Find where the given text appears and provide that cell's center as (X, Y) coordinate. 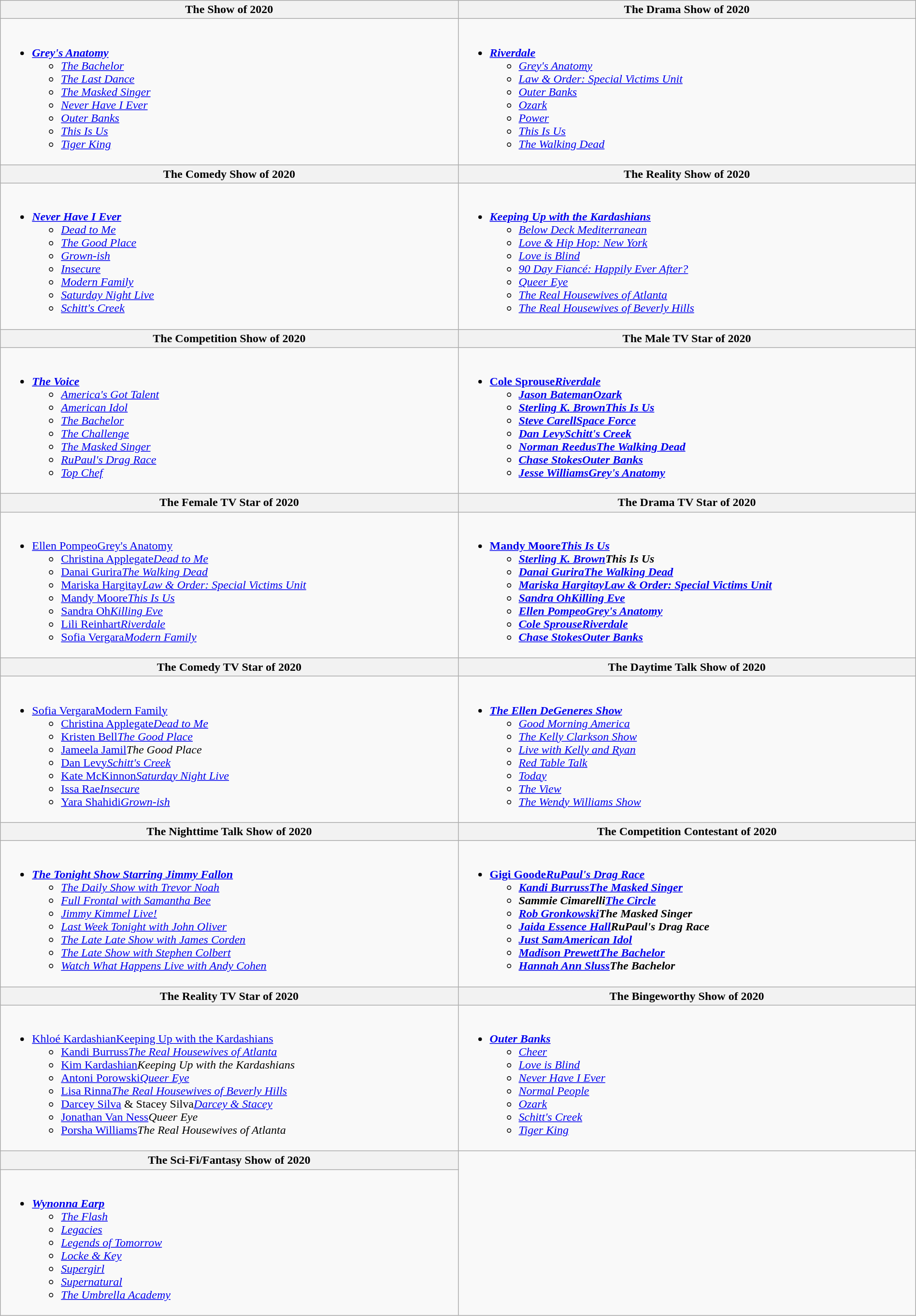
Wynonna EarpThe FlashLegaciesLegends of TomorrowLocke & KeySupergirlSupernaturalThe Umbrella Academy (229, 1243)
Grey's AnatomyThe BachelorThe Last DanceThe Masked SingerNever Have I EverOuter BanksThis Is UsTiger King (229, 92)
The Daytime Talk Show of 2020 (687, 667)
The Reality Show of 2020 (687, 174)
Never Have I EverDead to MeThe Good PlaceGrown-ishInsecureModern FamilySaturday Night LiveSchitt's Creek (229, 256)
Outer BanksCheerLove is BlindNever Have I EverNormal PeopleOzarkSchitt's CreekTiger King (687, 1078)
The Drama Show of 2020 (687, 10)
The Drama TV Star of 2020 (687, 503)
The VoiceAmerica's Got TalentAmerican IdolThe BachelorThe ChallengeThe Masked SingerRuPaul's Drag RaceTop Chef (229, 420)
The Comedy TV Star of 2020 (229, 667)
The Reality TV Star of 2020 (229, 996)
The Show of 2020 (229, 10)
The Competition Contestant of 2020 (687, 831)
The Comedy Show of 2020 (229, 174)
The Competition Show of 2020 (229, 338)
The Female TV Star of 2020 (229, 503)
The Nighttime Talk Show of 2020 (229, 831)
The Sci-Fi/Fantasy Show of 2020 (229, 1160)
The Male TV Star of 2020 (687, 338)
The Ellen DeGeneres ShowGood Morning AmericaThe Kelly Clarkson ShowLive with Kelly and RyanRed Table TalkTodayThe ViewThe Wendy Williams Show (687, 749)
RiverdaleGrey's AnatomyLaw & Order: Special Victims UnitOuter BanksOzarkPowerThis Is UsThe Walking Dead (687, 92)
The Bingeworthy Show of 2020 (687, 996)
